Extract the (x, y) coordinate from the center of the cell holding the provided text.  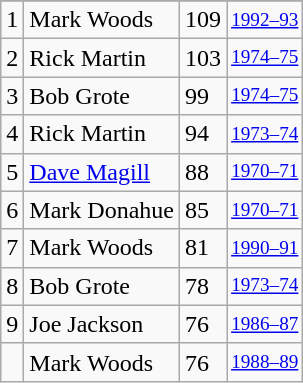
1990–91 (265, 248)
Joe Jackson (102, 324)
81 (204, 248)
2 (12, 58)
1 (12, 20)
94 (204, 134)
103 (204, 58)
88 (204, 172)
3 (12, 96)
1988–89 (265, 362)
109 (204, 20)
7 (12, 248)
1992–93 (265, 20)
99 (204, 96)
9 (12, 324)
Mark Donahue (102, 210)
1986–87 (265, 324)
5 (12, 172)
6 (12, 210)
85 (204, 210)
Dave Magill (102, 172)
4 (12, 134)
8 (12, 286)
78 (204, 286)
